Extract the [x, y] coordinate from the center of the cell holding the provided text.  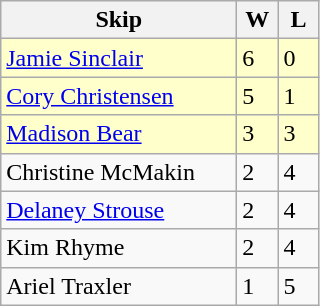
Skip [119, 20]
W [258, 20]
0 [298, 58]
Delaney Strouse [119, 210]
Christine McMakin [119, 172]
Madison Bear [119, 134]
6 [258, 58]
Jamie Sinclair [119, 58]
Ariel Traxler [119, 286]
L [298, 20]
Kim Rhyme [119, 248]
Cory Christensen [119, 96]
